Pinpoint the cell where the given text exists, returning its (X, Y) midpoint coordinate. 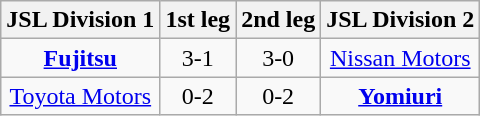
3-1 (198, 58)
JSL Division 1 (80, 20)
Fujitsu (80, 58)
JSL Division 2 (400, 20)
Toyota Motors (80, 96)
1st leg (198, 20)
Nissan Motors (400, 58)
2nd leg (278, 20)
Yomiuri (400, 96)
3-0 (278, 58)
